Pinpoint the cell where the given text exists, returning its [X, Y] midpoint coordinate. 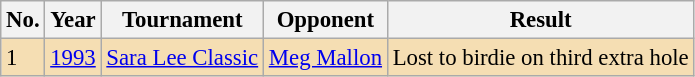
Opponent [325, 20]
Lost to birdie on third extra hole [540, 58]
1 [23, 58]
Tournament [182, 20]
Year [73, 20]
Sara Lee Classic [182, 58]
Meg Mallon [325, 58]
1993 [73, 58]
Result [540, 20]
No. [23, 20]
